Scan for the cell matching the given text and deliver its (x, y) coordinate at center. 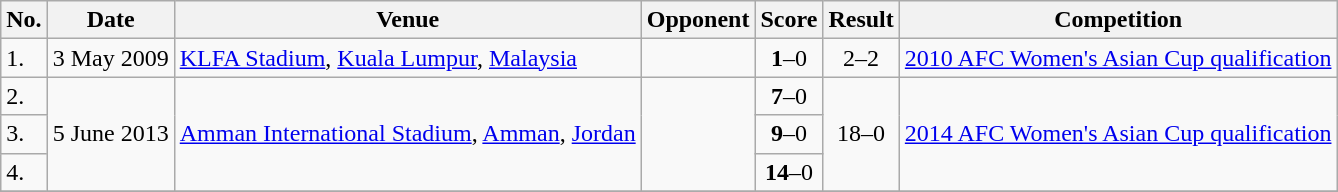
Venue (408, 20)
No. (24, 20)
Opponent (698, 20)
Result (861, 20)
5 June 2013 (110, 134)
Amman International Stadium, Amman, Jordan (408, 134)
14–0 (789, 172)
Date (110, 20)
2014 AFC Women's Asian Cup qualification (1118, 134)
3 May 2009 (110, 58)
18–0 (861, 134)
2. (24, 96)
9–0 (789, 134)
Competition (1118, 20)
1–0 (789, 58)
Score (789, 20)
1. (24, 58)
2010 AFC Women's Asian Cup qualification (1118, 58)
4. (24, 172)
KLFA Stadium, Kuala Lumpur, Malaysia (408, 58)
7–0 (789, 96)
3. (24, 134)
2–2 (861, 58)
